Pinpoint the cell where the given text exists, returning its (X, Y) midpoint coordinate. 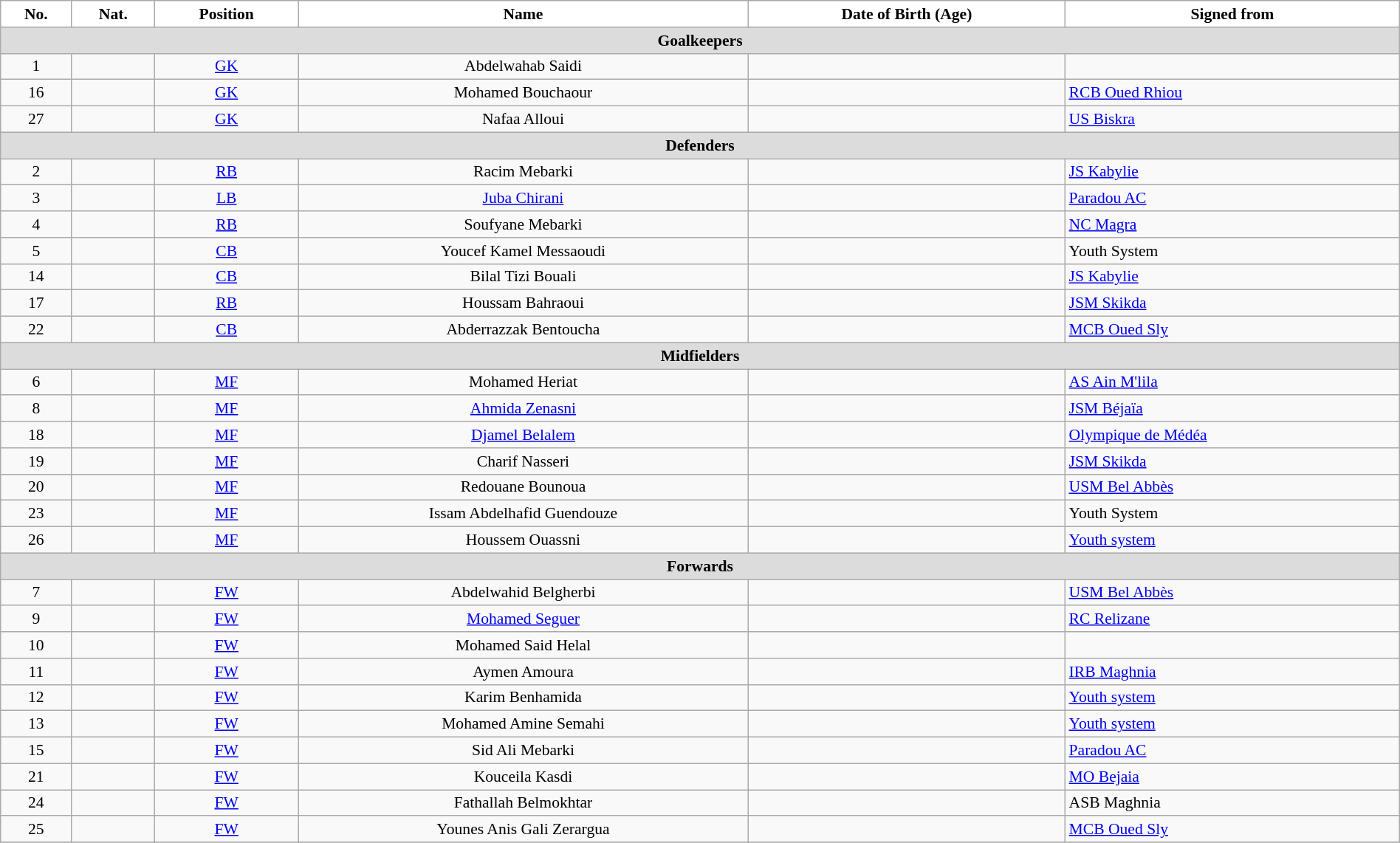
Midfielders (700, 356)
LB (227, 199)
Houssem Ouassni (524, 540)
Issam Abdelhafid Guendouze (524, 514)
Forwards (700, 566)
13 (36, 724)
MO Bejaia (1233, 777)
JSM Béjaïa (1233, 409)
Juba Chirani (524, 199)
Nafaa Alloui (524, 120)
Position (227, 14)
Abderrazzak Bentoucha (524, 330)
23 (36, 514)
Redouane Bounoua (524, 487)
6 (36, 382)
Kouceila Kasdi (524, 777)
Signed from (1233, 14)
2 (36, 172)
5 (36, 251)
Djamel Belalem (524, 435)
Fathallah Belmokhtar (524, 803)
25 (36, 830)
12 (36, 698)
3 (36, 199)
Name (524, 14)
16 (36, 93)
Mohamed Amine Semahi (524, 724)
18 (36, 435)
RCB Oued Rhiou (1233, 93)
Defenders (700, 145)
1 (36, 66)
Olympique de Médéa (1233, 435)
Sid Ali Mebarki (524, 751)
26 (36, 540)
17 (36, 303)
NC Magra (1233, 224)
27 (36, 120)
Goalkeepers (700, 41)
ASB Maghnia (1233, 803)
11 (36, 672)
Bilal Tizi Bouali (524, 277)
IRB Maghnia (1233, 672)
24 (36, 803)
Abdelwahid Belgherbi (524, 593)
Abdelwahab Saidi (524, 66)
9 (36, 619)
22 (36, 330)
10 (36, 645)
Aymen Amoura (524, 672)
Youcef Kamel Messaoudi (524, 251)
20 (36, 487)
19 (36, 461)
Date of Birth (Age) (907, 14)
Soufyane Mebarki (524, 224)
7 (36, 593)
US Biskra (1233, 120)
8 (36, 409)
Charif Nasseri (524, 461)
Racim Mebarki (524, 172)
AS Ain M'lila (1233, 382)
RC Relizane (1233, 619)
Mohamed Seguer (524, 619)
Mohamed Said Helal (524, 645)
Younes Anis Gali Zerargua (524, 830)
Nat. (114, 14)
Karim Benhamida (524, 698)
Mohamed Bouchaour (524, 93)
14 (36, 277)
4 (36, 224)
No. (36, 14)
Mohamed Heriat (524, 382)
Ahmida Zenasni (524, 409)
Houssam Bahraoui (524, 303)
21 (36, 777)
15 (36, 751)
